Return the (x, y) coordinate for the center point of the cell that contains the specified text.  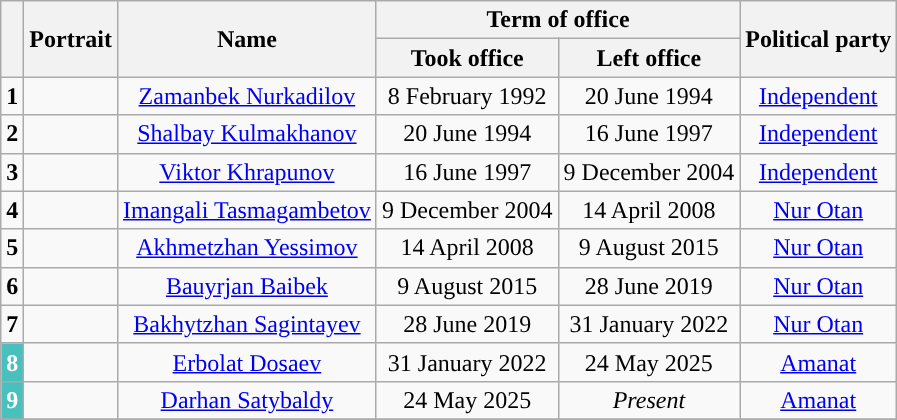
Present (649, 400)
Darhan Satybaldy (246, 400)
Took office (467, 58)
Viktor Khrapunov (246, 172)
9 (12, 400)
8 February 1992 (467, 96)
Left office (649, 58)
8 (12, 362)
5 (12, 248)
Bauyrjan Baibek (246, 286)
Name (246, 39)
Political party (818, 39)
Bakhytzhan Sagintayev (246, 324)
7 (12, 324)
2 (12, 134)
Shalbay Kulmakhanov (246, 134)
Term of office (558, 20)
Akhmetzhan Yessimov (246, 248)
Imangali Tasmagambetov (246, 210)
4 (12, 210)
Portrait (71, 39)
Erbolat Dosaev (246, 362)
3 (12, 172)
1 (12, 96)
Zamanbek Nurkadilov (246, 96)
6 (12, 286)
